Pinpoint the cell where the given text exists, returning its (X, Y) midpoint coordinate. 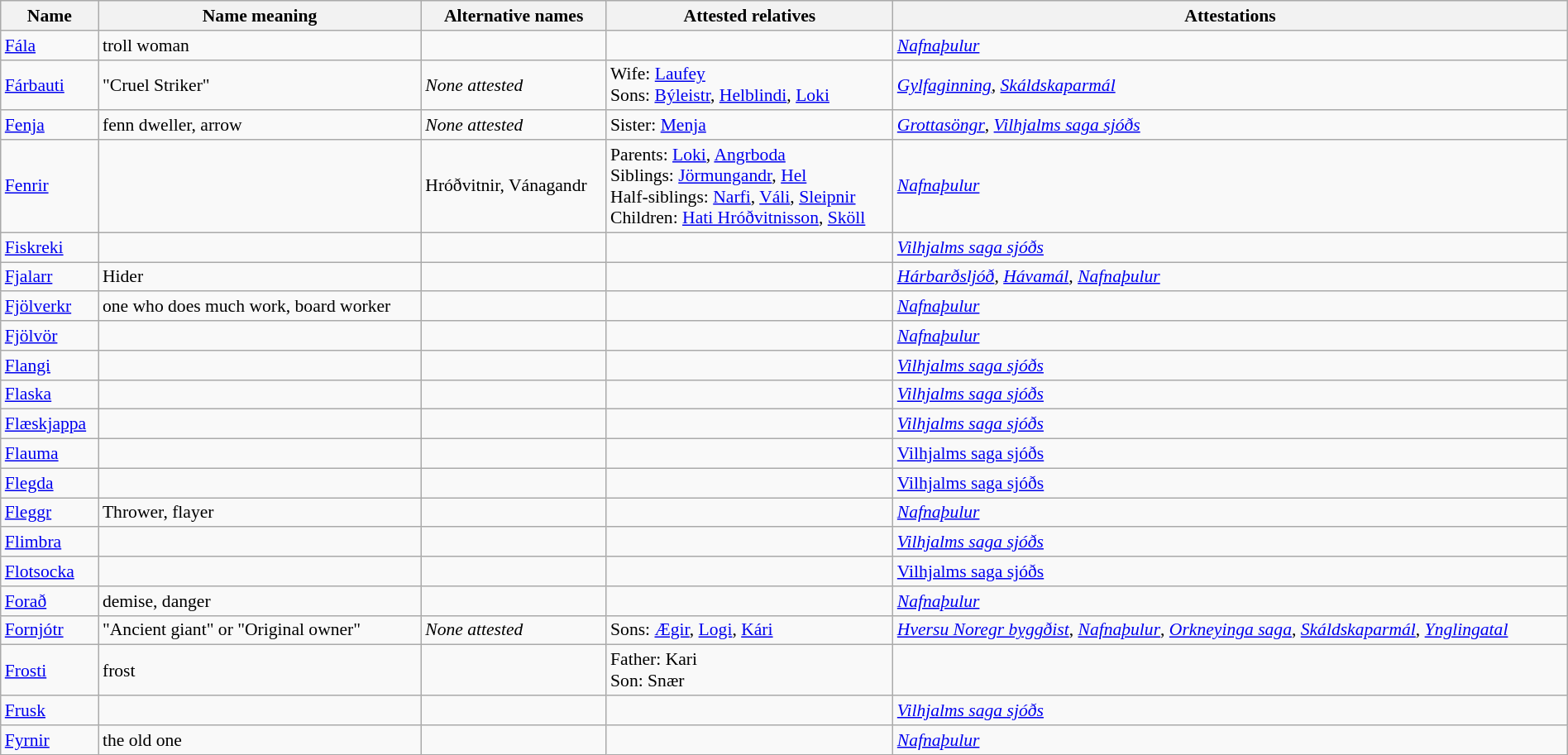
Parents: Loki, Angrboda Siblings: Jörmungandr, Hel Half-siblings: Narfi, Váli, Sleipnir Children: Hati Hróðvitnisson, Sköll (749, 186)
Gylfaginning, Skáldskaparmál (1231, 84)
Fárbauti (50, 84)
demise, danger (260, 601)
Fenja (50, 126)
Frosti (50, 670)
Forað (50, 601)
one who does much work, board worker (260, 307)
Name meaning (260, 16)
Father: Kari Son: Snær (749, 670)
Sons: Ægir, Logi, Kári (749, 630)
Fjölverkr (50, 307)
Flotsocka (50, 571)
Wife: Laufey Sons: Býleistr, Helblindi, Loki (749, 84)
Name (50, 16)
Frusk (50, 710)
Flauma (50, 454)
Fjölvör (50, 336)
"Cruel Striker" (260, 84)
Fjalarr (50, 277)
Fiskreki (50, 247)
Grottasöngr, Vilhjalms saga sjóðs (1231, 126)
Flimbra (50, 542)
Fornjótr (50, 630)
Fála (50, 45)
Attestations (1231, 16)
the old one (260, 740)
Sister: Menja (749, 126)
Fyrnir (50, 740)
Fleggr (50, 513)
"Ancient giant" or "Original owner" (260, 630)
Thrower, flayer (260, 513)
fenn dweller, arrow (260, 126)
frost (260, 670)
Flaska (50, 394)
Hróðvitnir, Vánagandr (514, 186)
Fenrir (50, 186)
Hversu Noregr byggðist, Nafnaþulur, Orkneyinga saga, Skáldskaparmál, Ynglingatal (1231, 630)
Hárbarðsljóð, Hávamál, Nafnaþulur (1231, 277)
Flegda (50, 483)
Hider (260, 277)
Flangi (50, 366)
Flæskjappa (50, 424)
troll woman (260, 45)
Attested relatives (749, 16)
Alternative names (514, 16)
